Scan for the cell matching the given text and deliver its [X, Y] coordinate at center. 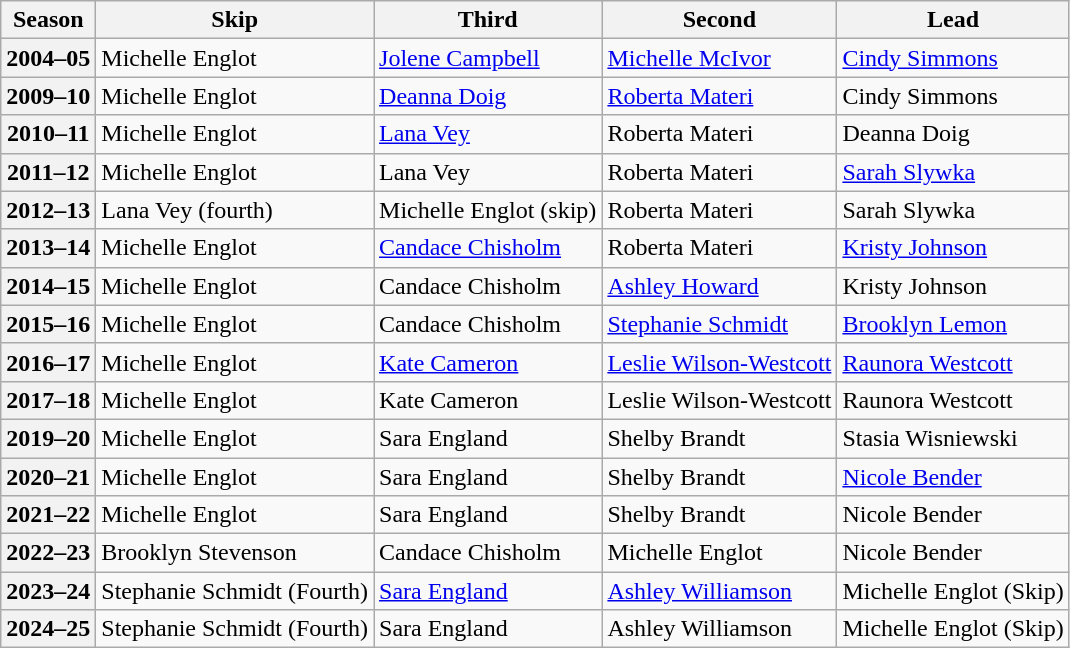
Stephanie Schmidt [720, 324]
Season [48, 20]
2009–10 [48, 96]
Michelle McIvor [720, 58]
Skip [235, 20]
2011–12 [48, 172]
2012–13 [48, 210]
Lead [953, 20]
Brooklyn Stevenson [235, 553]
2022–23 [48, 553]
2016–17 [48, 362]
Third [488, 20]
Stasia Wisniewski [953, 438]
2023–24 [48, 591]
2017–18 [48, 400]
2013–14 [48, 248]
2015–16 [48, 324]
Lana Vey (fourth) [235, 210]
2004–05 [48, 58]
2021–22 [48, 515]
2019–20 [48, 438]
Second [720, 20]
Ashley Howard [720, 286]
2014–15 [48, 286]
2010–11 [48, 134]
Brooklyn Lemon [953, 324]
Jolene Campbell [488, 58]
Michelle Englot (skip) [488, 210]
2024–25 [48, 629]
2020–21 [48, 477]
